Determine the [X, Y] coordinate at the center of the cell enclosing the given text.  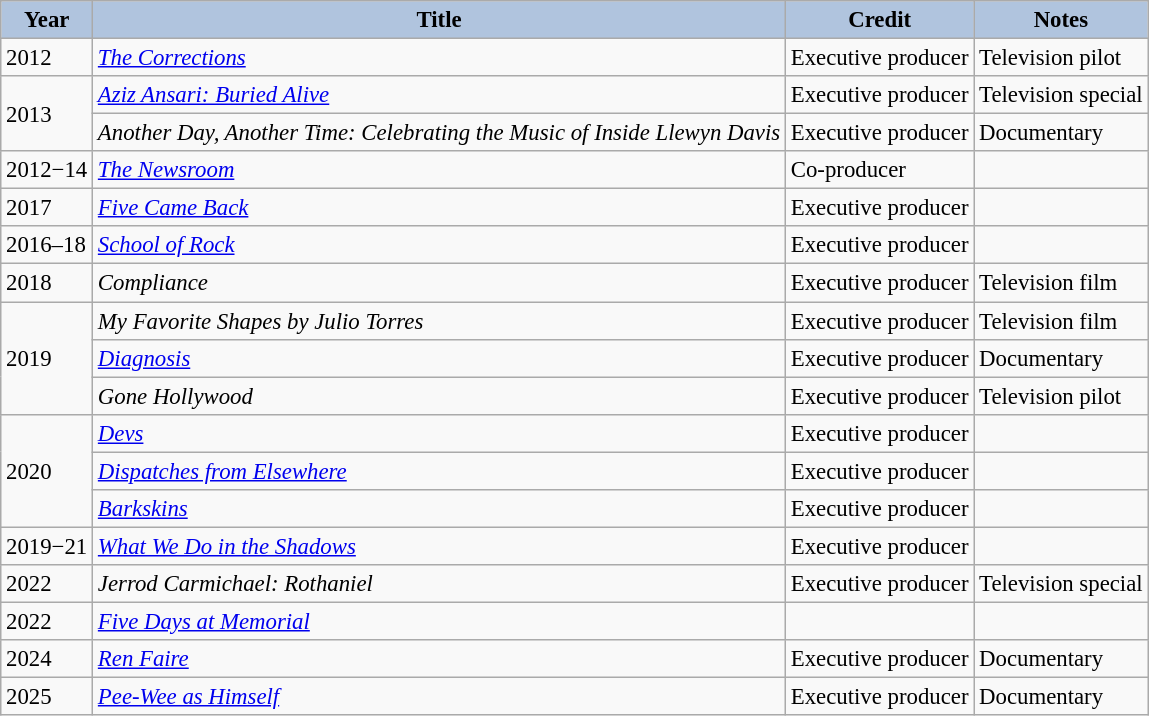
2013 [47, 114]
What We Do in the Shadows [440, 546]
The Newsroom [440, 170]
Five Days at Memorial [440, 621]
2025 [47, 697]
2012 [47, 58]
2019 [47, 358]
Gone Hollywood [440, 396]
Five Came Back [440, 208]
Dispatches from Elsewhere [440, 471]
2018 [47, 283]
Year [47, 20]
Pee-Wee as Himself [440, 697]
Ren Faire [440, 659]
My Favorite Shapes by Julio Torres [440, 321]
Credit [879, 20]
The Corrections [440, 58]
2017 [47, 208]
Co-producer [879, 170]
2016–18 [47, 245]
Title [440, 20]
2024 [47, 659]
Diagnosis [440, 358]
Barkskins [440, 509]
School of Rock [440, 245]
2019−21 [47, 546]
Devs [440, 433]
2020 [47, 470]
2012−14 [47, 170]
Another Day, Another Time: Celebrating the Music of Inside Llewyn Davis [440, 133]
Compliance [440, 283]
Jerrod Carmichael: Rothaniel [440, 584]
Notes [1061, 20]
Aziz Ansari: Buried Alive [440, 95]
